Output the [x, y] coordinate of the center of the cell containing the given text.  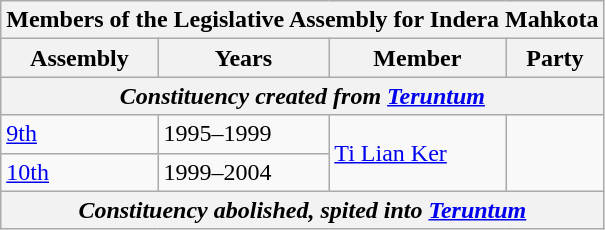
Member [418, 58]
1995–1999 [244, 134]
Assembly [80, 58]
1999–2004 [244, 172]
Ti Lian Ker [418, 153]
Members of the Legislative Assembly for Indera Mahkota [302, 20]
Constituency abolished, spited into Teruntum [302, 210]
Constituency created from Teruntum [302, 96]
Years [244, 58]
Party [555, 58]
10th [80, 172]
9th [80, 134]
